For the text-containing cell, return its midpoint in (x, y) coordinate format. 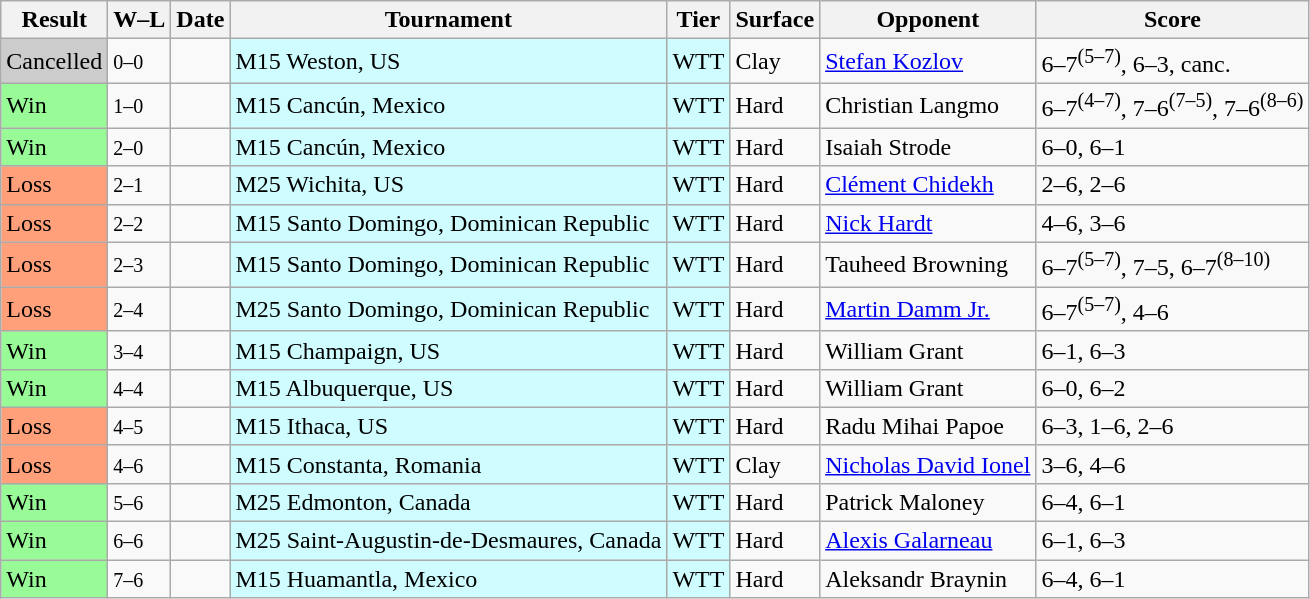
6–7(5–7), 6–3, canc. (1172, 62)
3–4 (140, 350)
4–4 (140, 388)
M25 Santo Domingo, Dominican Republic (448, 310)
Nicholas David Ionel (928, 464)
4–5 (140, 426)
Clément Chidekh (928, 185)
M25 Wichita, US (448, 185)
Tier (698, 20)
Isaiah Strode (928, 147)
6–0, 6–2 (1172, 388)
7–6 (140, 579)
Radu Mihai Papoe (928, 426)
M15 Champaign, US (448, 350)
M15 Weston, US (448, 62)
2–1 (140, 185)
Patrick Maloney (928, 502)
6–7(5–7), 4–6 (1172, 310)
Cancelled (54, 62)
2–0 (140, 147)
Nick Hardt (928, 223)
6–7(4–7), 7–6(7–5), 7–6(8–6) (1172, 106)
0–0 (140, 62)
M25 Edmonton, Canada (448, 502)
4–6 (140, 464)
6–3, 1–6, 2–6 (1172, 426)
M15 Ithaca, US (448, 426)
Alexis Galarneau (928, 541)
Tauheed Browning (928, 264)
6–7(5–7), 7–5, 6–7(8–10) (1172, 264)
6–6 (140, 541)
Aleksandr Braynin (928, 579)
M15 Albuquerque, US (448, 388)
3–6, 4–6 (1172, 464)
4–6, 3–6 (1172, 223)
M25 Saint-Augustin-de-Desmaures, Canada (448, 541)
Christian Langmo (928, 106)
W–L (140, 20)
2–6, 2–6 (1172, 185)
Opponent (928, 20)
M15 Constanta, Romania (448, 464)
Martin Damm Jr. (928, 310)
5–6 (140, 502)
Date (200, 20)
2–4 (140, 310)
Score (1172, 20)
Tournament (448, 20)
2–2 (140, 223)
Stefan Kozlov (928, 62)
Result (54, 20)
6–0, 6–1 (1172, 147)
M15 Huamantla, Mexico (448, 579)
2–3 (140, 264)
1–0 (140, 106)
Surface (775, 20)
